Provide the (x, y) coordinate of the cell's center where the given text is located.  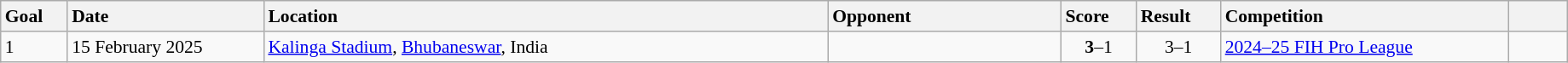
15 February 2025 (165, 47)
Location (546, 16)
2024–25 FIH Pro League (1365, 47)
Result (1178, 16)
Opponent (945, 16)
Score (1098, 16)
Competition (1365, 16)
1 (34, 47)
Date (165, 16)
Goal (34, 16)
Kalinga Stadium, Bhubaneswar, India (546, 47)
